Search for the cell housing the specified text and yield its [X, Y] center coordinate. 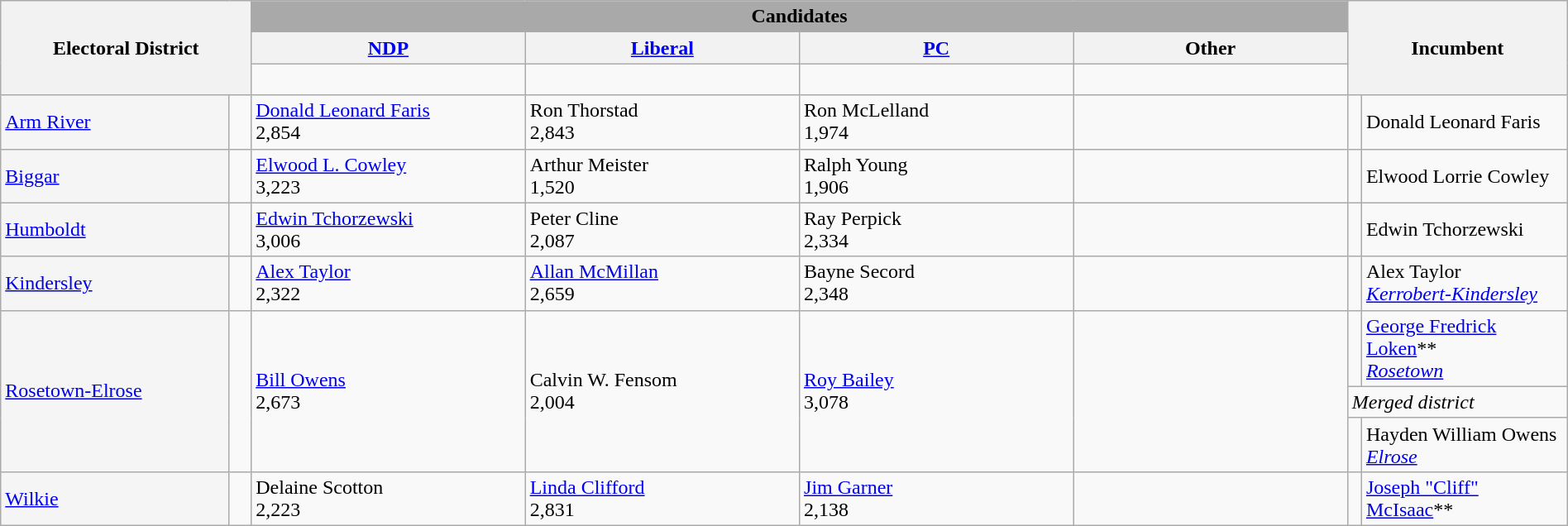
Kindersley [115, 283]
Alex TaylorKerrobert-Kindersley [1464, 283]
Ron Thorstad2,843 [662, 122]
Calvin W. Fensom2,004 [662, 390]
Arm River [115, 122]
Allan McMillan2,659 [662, 283]
Delaine Scotton2,223 [389, 498]
Edwin Tchorzewski [1464, 230]
Elwood Lorrie Cowley [1464, 175]
Linda Clifford2,831 [662, 498]
Incumbent [1457, 48]
Joseph "Cliff" McIsaac** [1464, 498]
Alex Taylor2,322 [389, 283]
PC [936, 48]
Jim Garner2,138 [936, 498]
George Fredrick Loken**Rosetown [1464, 348]
Bayne Secord2,348 [936, 283]
Humboldt [115, 230]
Other [1211, 48]
Hayden William OwensElrose [1464, 445]
Biggar [115, 175]
Elwood L. Cowley3,223 [389, 175]
Peter Cline2,087 [662, 230]
Donald Leonard Faris [1464, 122]
Rosetown-Elrose [115, 390]
Candidates [800, 17]
Merged district [1457, 402]
Ray Perpick2,334 [936, 230]
NDP [389, 48]
Liberal [662, 48]
Ron McLelland1,974 [936, 122]
Wilkie [115, 498]
Bill Owens2,673 [389, 390]
Donald Leonard Faris2,854 [389, 122]
Edwin Tchorzewski3,006 [389, 230]
Arthur Meister1,520 [662, 175]
Ralph Young1,906 [936, 175]
Electoral District [126, 48]
Roy Bailey3,078 [936, 390]
